Determine the (x, y) coordinate at the center of the cell enclosing the given text.  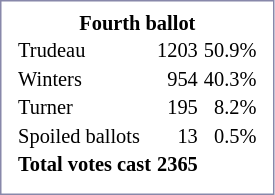
Winters (85, 80)
13 (178, 136)
Spoiled ballots (85, 136)
8.2% (230, 108)
954 (178, 80)
Total votes cast (85, 166)
1203 (178, 52)
195 (178, 108)
0.5% (230, 136)
Fourth ballot Trudeau 1203 50.9% Winters 954 40.3% Turner 195 8.2% Spoiled ballots 13 0.5% Total votes cast 2365 (137, 98)
Trudeau (85, 52)
40.3% (230, 80)
2365 (178, 166)
50.9% (230, 52)
Turner (85, 108)
